Return the (X, Y) coordinate for the center point of the cell that contains the specified text.  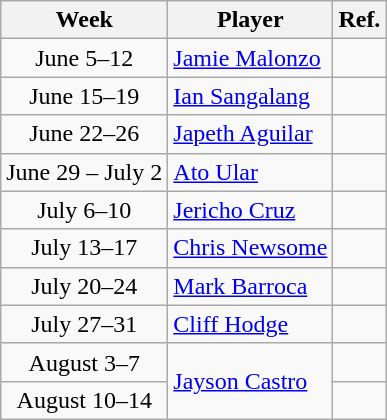
Mark Barroca (250, 286)
Ian Sangalang (250, 96)
Ato Ular (250, 172)
Player (250, 20)
July 27–31 (84, 324)
Jamie Malonzo (250, 58)
Japeth Aguilar (250, 134)
Ref. (360, 20)
June 15–19 (84, 96)
July 13–17 (84, 248)
Week (84, 20)
June 29 – July 2 (84, 172)
June 5–12 (84, 58)
Jayson Castro (250, 381)
August 10–14 (84, 400)
Jericho Cruz (250, 210)
July 6–10 (84, 210)
Chris Newsome (250, 248)
June 22–26 (84, 134)
Cliff Hodge (250, 324)
August 3–7 (84, 362)
July 20–24 (84, 286)
